Provide the (x, y) coordinate of the cell's center where the given text is located.  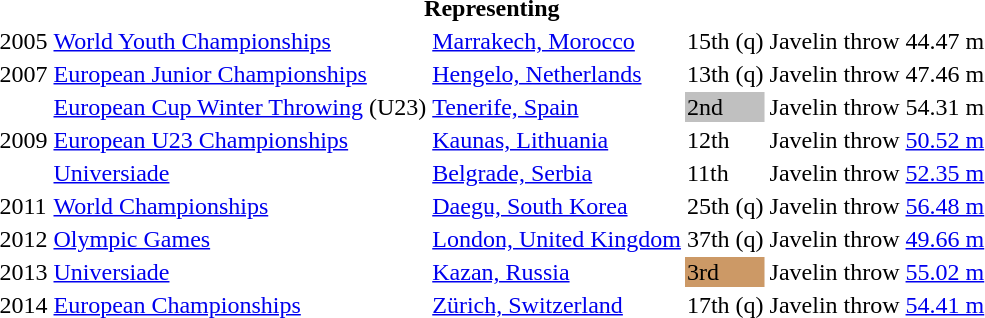
European Cup Winter Throwing (U23) (240, 107)
Tenerife, Spain (557, 107)
Olympic Games (240, 239)
World Youth Championships (240, 41)
World Championships (240, 206)
3rd (725, 272)
12th (725, 140)
2nd (725, 107)
Hengelo, Netherlands (557, 74)
Kaunas, Lithuania (557, 140)
Daegu, South Korea (557, 206)
25th (q) (725, 206)
13th (q) (725, 74)
Belgrade, Serbia (557, 173)
15th (q) (725, 41)
37th (q) (725, 239)
London, United Kingdom (557, 239)
European Junior Championships (240, 74)
11th (725, 173)
European U23 Championships (240, 140)
Kazan, Russia (557, 272)
Marrakech, Morocco (557, 41)
